Scan for the cell matching the given text and deliver its [X, Y] coordinate at center. 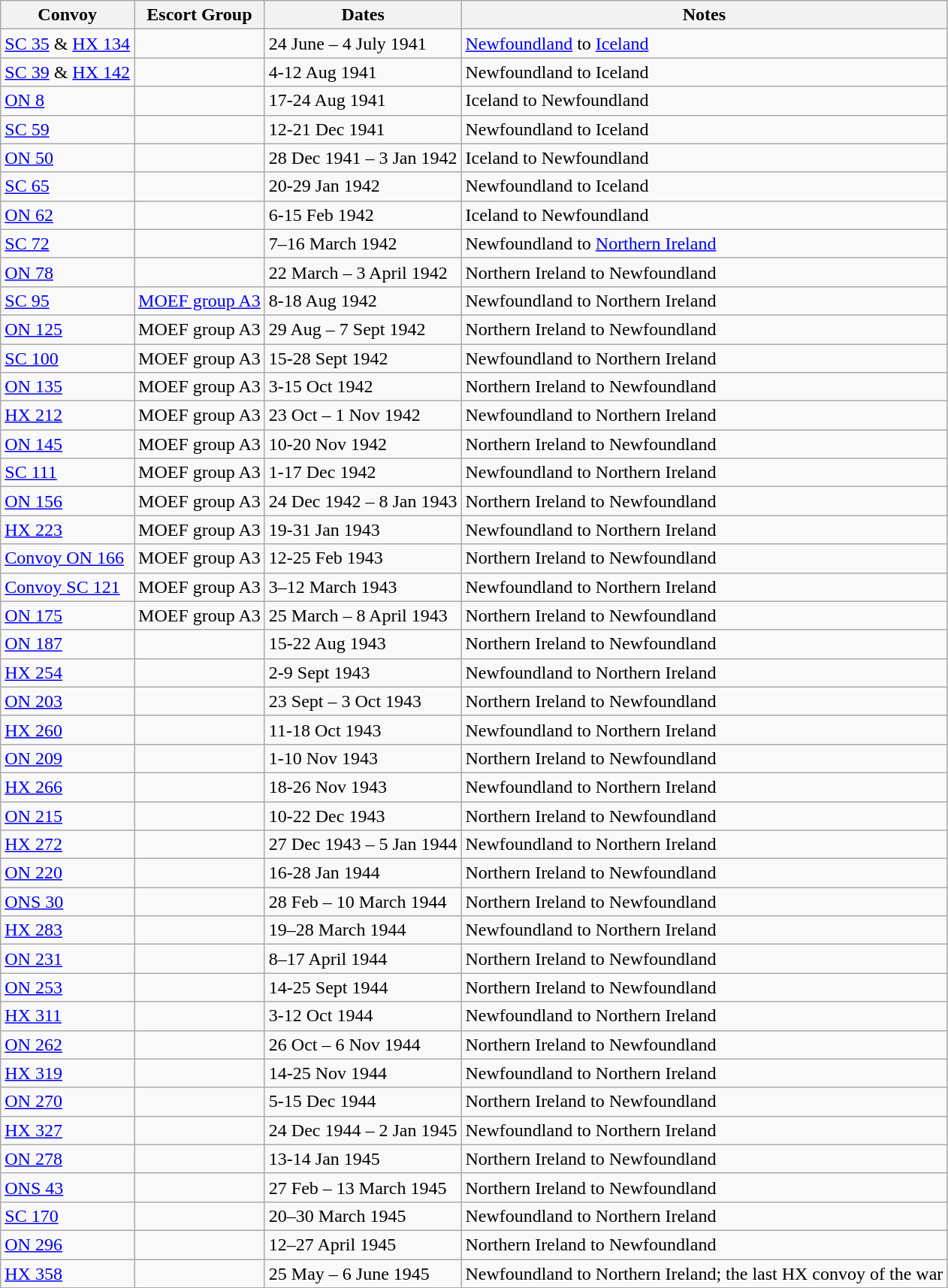
Escort Group [200, 15]
ON 156 [68, 501]
HX 223 [68, 530]
28 Dec 1941 – 3 Jan 1942 [363, 158]
ON 278 [68, 1159]
14-25 Sept 1944 [363, 987]
24 June – 4 July 1941 [363, 44]
ON 231 [68, 959]
ON 203 [68, 701]
15-22 Aug 1943 [363, 644]
ON 270 [68, 1102]
3-15 Oct 1942 [363, 387]
ON 78 [68, 272]
SC 170 [68, 1216]
27 Dec 1943 – 5 Jan 1944 [363, 845]
19-31 Jan 1943 [363, 530]
ON 215 [68, 815]
SC 59 [68, 129]
ON 220 [68, 873]
26 Oct – 6 Nov 1944 [363, 1045]
HX 319 [68, 1073]
SC 72 [68, 243]
25 March – 8 April 1943 [363, 615]
SC 35 & HX 134 [68, 44]
20-29 Jan 1942 [363, 186]
11-18 Oct 1943 [363, 730]
ON 187 [68, 644]
24 Dec 1942 – 8 Jan 1943 [363, 501]
2-9 Sept 1943 [363, 673]
12-25 Feb 1943 [363, 558]
19–28 March 1944 [363, 930]
12-21 Dec 1941 [363, 129]
SC 111 [68, 473]
20–30 March 1945 [363, 1216]
8-18 Aug 1942 [363, 301]
23 Sept – 3 Oct 1943 [363, 701]
8–17 April 1944 [363, 959]
Dates [363, 15]
Convoy [68, 15]
ON 253 [68, 987]
HX 272 [68, 845]
ON 145 [68, 444]
1-17 Dec 1942 [363, 473]
HX 311 [68, 1016]
7–16 March 1942 [363, 243]
13-14 Jan 1945 [363, 1159]
14-25 Nov 1944 [363, 1073]
3-12 Oct 1944 [363, 1016]
12–27 April 1945 [363, 1244]
1-10 Nov 1943 [363, 758]
HX 358 [68, 1274]
28 Feb – 10 March 1944 [363, 902]
HX 260 [68, 730]
SC 65 [68, 186]
10-22 Dec 1943 [363, 815]
15-28 Sept 1942 [363, 358]
4-12 Aug 1941 [363, 72]
ON 8 [68, 101]
ON 50 [68, 158]
SC 39 & HX 142 [68, 72]
27 Feb – 13 March 1945 [363, 1187]
ON 262 [68, 1045]
29 Aug – 7 Sept 1942 [363, 329]
24 Dec 1944 – 2 Jan 1945 [363, 1130]
HX 327 [68, 1130]
ONS 43 [68, 1187]
ON 135 [68, 387]
5-15 Dec 1944 [363, 1102]
6-15 Feb 1942 [363, 215]
10-20 Nov 1942 [363, 444]
HX 266 [68, 787]
SC 95 [68, 301]
ON 62 [68, 215]
23 Oct – 1 Nov 1942 [363, 416]
ON 209 [68, 758]
Newfoundland to Northern Ireland; the last HX convoy of the war [705, 1274]
ON 125 [68, 329]
3–12 March 1943 [363, 587]
ONS 30 [68, 902]
16-28 Jan 1944 [363, 873]
25 May – 6 June 1945 [363, 1274]
Convoy SC 121 [68, 587]
HX 283 [68, 930]
ON 175 [68, 615]
22 March – 3 April 1942 [363, 272]
Notes [705, 15]
17-24 Aug 1941 [363, 101]
HX 212 [68, 416]
SC 100 [68, 358]
Convoy ON 166 [68, 558]
18-26 Nov 1943 [363, 787]
HX 254 [68, 673]
ON 296 [68, 1244]
